Scan for the cell matching the given text and deliver its [x, y] coordinate at center. 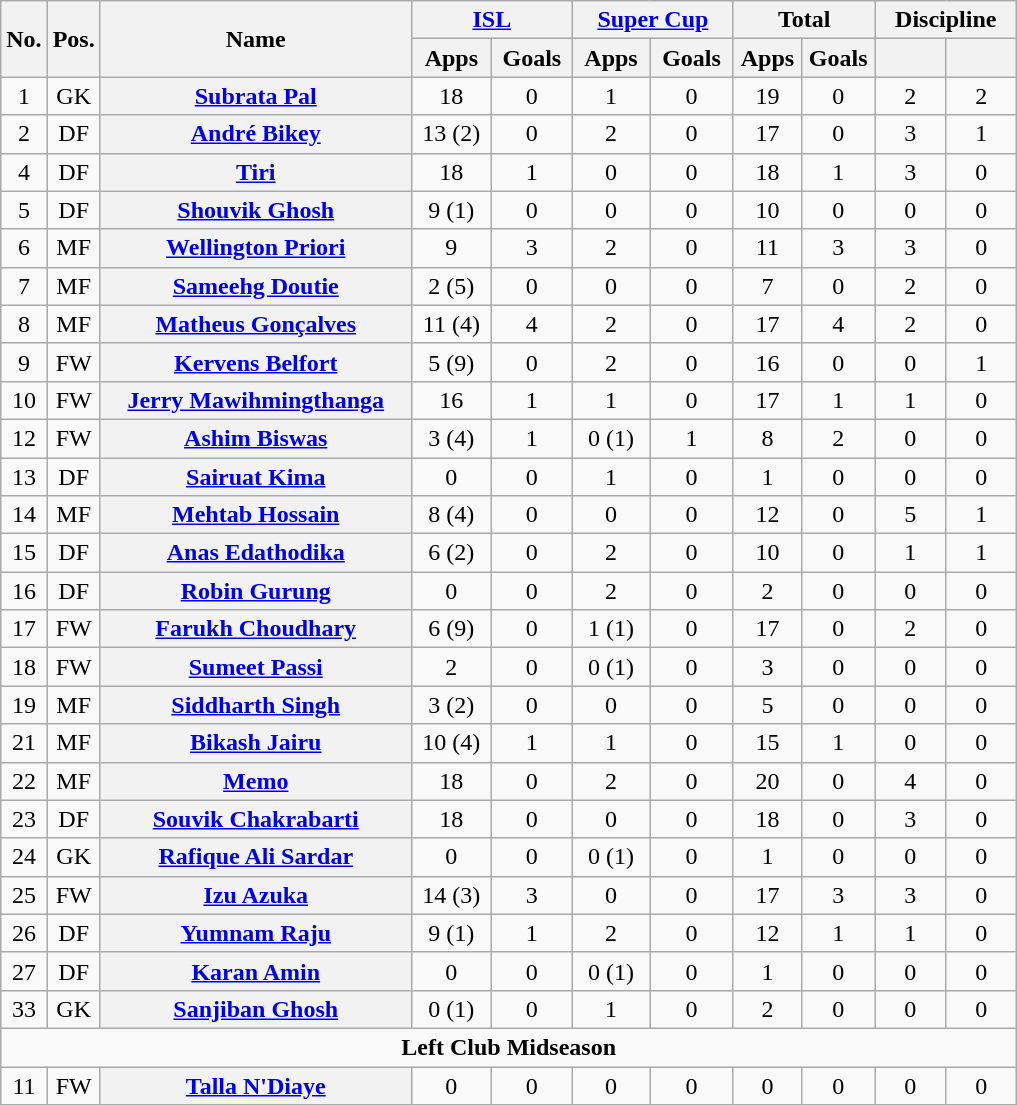
Sanjiban Ghosh [256, 1009]
Karan Amin [256, 971]
No. [24, 39]
Talla N'Diaye [256, 1085]
André Bikey [256, 134]
20 [767, 781]
Izu Azuka [256, 895]
Subrata Pal [256, 96]
Tiri [256, 172]
Anas Edathodika [256, 553]
13 (2) [451, 134]
Discipline [946, 20]
6 (2) [451, 553]
Matheus Gonçalves [256, 324]
33 [24, 1009]
24 [24, 857]
13 [24, 477]
14 [24, 515]
Yumnam Raju [256, 933]
3 (4) [451, 438]
Jerry Mawihmingthanga [256, 400]
1 (1) [610, 629]
27 [24, 971]
Pos. [74, 39]
ISL [492, 20]
Robin Gurung [256, 591]
Sumeet Passi [256, 667]
21 [24, 743]
3 (2) [451, 705]
Left Club Midseason [509, 1047]
Wellington Priori [256, 248]
Shouvik Ghosh [256, 210]
Name [256, 39]
Memo [256, 781]
Super Cup [652, 20]
22 [24, 781]
Siddharth Singh [256, 705]
6 (9) [451, 629]
10 (4) [451, 743]
26 [24, 933]
6 [24, 248]
Rafique Ali Sardar [256, 857]
Kervens Belfort [256, 362]
23 [24, 819]
Farukh Choudhary [256, 629]
Souvik Chakrabarti [256, 819]
2 (5) [451, 286]
Bikash Jairu [256, 743]
Mehtab Hossain [256, 515]
Total [804, 20]
25 [24, 895]
8 (4) [451, 515]
Sameehg Doutie [256, 286]
Sairuat Kima [256, 477]
5 (9) [451, 362]
Ashim Biswas [256, 438]
14 (3) [451, 895]
11 (4) [451, 324]
